For the text-containing cell, return its midpoint in [X, Y] coordinate format. 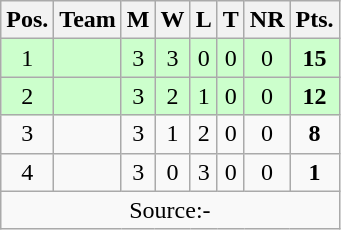
W [172, 20]
NR [267, 20]
8 [314, 134]
15 [314, 58]
4 [28, 172]
L [204, 20]
12 [314, 96]
M [138, 20]
Source:- [170, 210]
Pos. [28, 20]
T [230, 20]
Pts. [314, 20]
Team [88, 20]
